Search for the cell housing the specified text and yield its (X, Y) center coordinate. 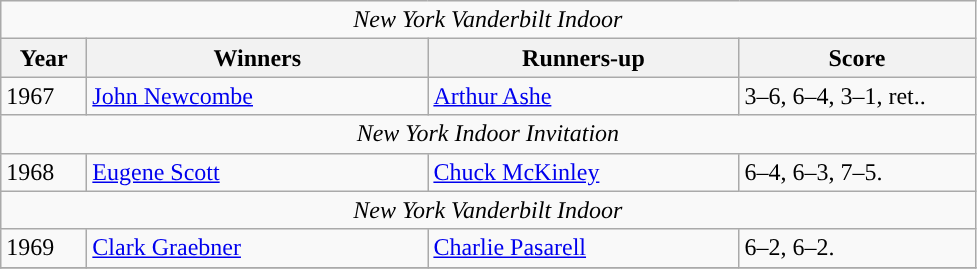
6–2, 6–2. (857, 248)
6–4, 6–3, 7–5. (857, 172)
Year (44, 58)
1968 (44, 172)
Eugene Scott (258, 172)
Winners (258, 58)
New York Indoor Invitation (488, 134)
Chuck McKinley (584, 172)
1967 (44, 96)
Arthur Ashe (584, 96)
Charlie Pasarell (584, 248)
3–6, 6–4, 3–1, ret.. (857, 96)
1969 (44, 248)
Runners-up (584, 58)
Clark Graebner (258, 248)
Score (857, 58)
John Newcombe (258, 96)
